Search for the cell housing the specified text and yield its [X, Y] center coordinate. 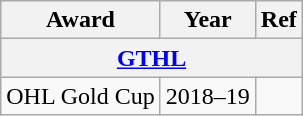
Year [208, 20]
OHL Gold Cup [81, 96]
Ref [278, 20]
2018–19 [208, 96]
GTHL [152, 58]
Award [81, 20]
